Return [X, Y] of the center of cell containing provided text 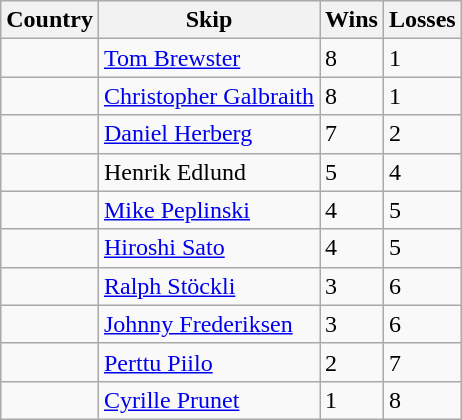
Tom Brewster [208, 58]
Wins [352, 20]
Johnny Frederiksen [208, 324]
Losses [422, 20]
Cyrille Prunet [208, 400]
Ralph Stöckli [208, 286]
Perttu Piilo [208, 362]
Daniel Herberg [208, 134]
Christopher Galbraith [208, 96]
Henrik Edlund [208, 172]
Mike Peplinski [208, 210]
Country [50, 20]
Skip [208, 20]
Hiroshi Sato [208, 248]
